For the text-containing cell, return its midpoint in (x, y) coordinate format. 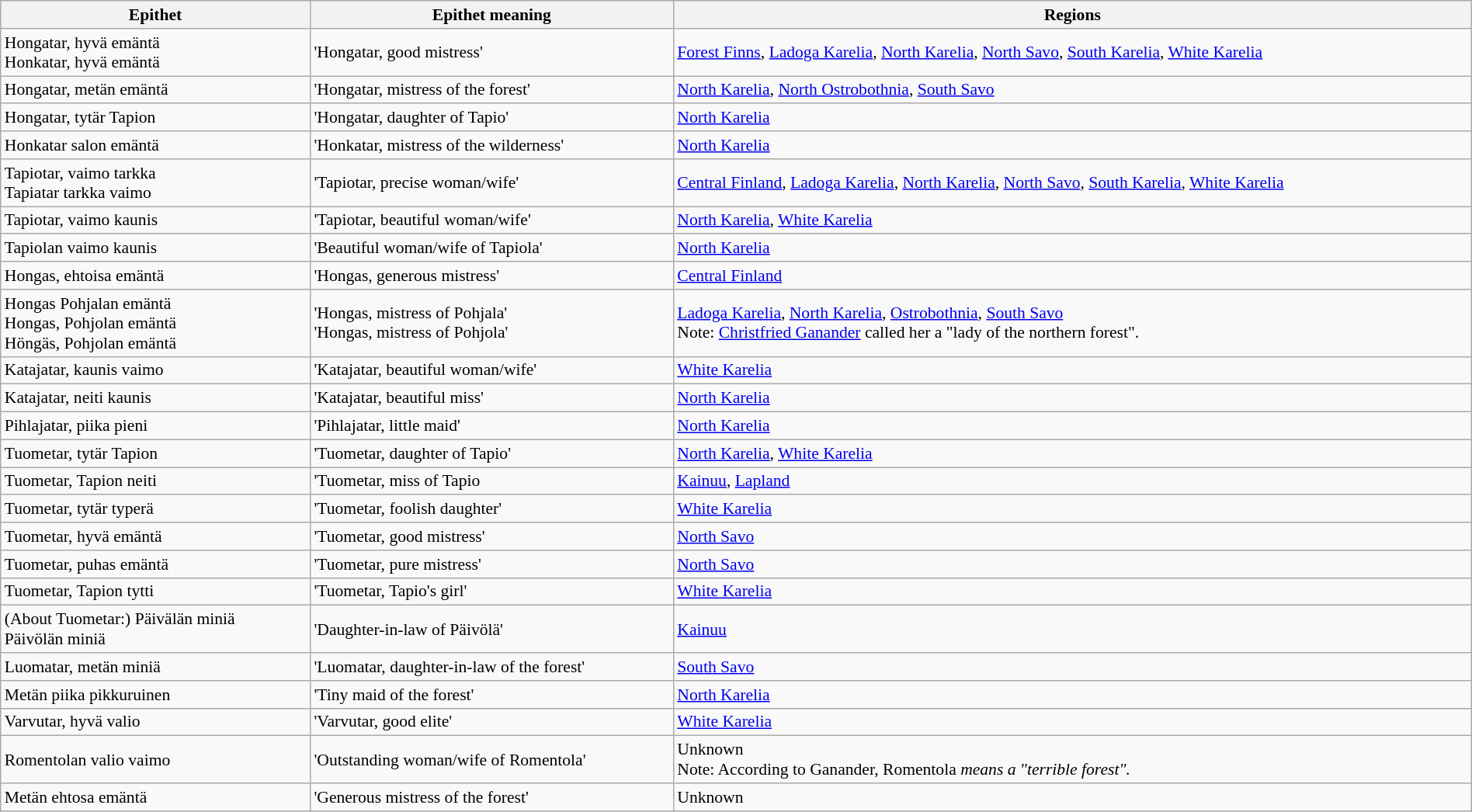
Katajatar, neiti kaunis (155, 398)
Tuometar, Tapion neiti (155, 481)
'Hongatar, mistress of the forest' (491, 90)
'Hongas, mistress of Pohjala''Hongas, mistress of Pohjola' (491, 323)
Unknown (1072, 797)
'Beautiful woman/wife of Tapiola' (491, 248)
Hongas, ehtoisa emäntä (155, 276)
'Pihlajatar, little maid' (491, 426)
UnknownNote: According to Ganander, Romentola means a "terrible forest". (1072, 759)
Ladoga Karelia, North Karelia, Ostrobothnia, South SavoNote: Christfried Ganander called her a "lady of the northern forest". (1072, 323)
Epithet (155, 15)
Metän ehtosa emäntä (155, 797)
'Hongatar, daughter of Tapio' (491, 118)
Hongatar, tytär Tapion (155, 118)
Hongatar, metän emäntä (155, 90)
Tapiolan vaimo kaunis (155, 248)
'Outstanding woman/wife of Romentola' (491, 759)
'Luomatar, daughter-in-law of the forest' (491, 667)
(About Tuometar:) Päivälän miniäPäivölän miniä (155, 629)
'Tapiotar, precise woman/wife' (491, 183)
'Hongas, generous mistress' (491, 276)
Central Finland (1072, 276)
North Karelia, North Ostrobothnia, South Savo (1072, 90)
Tuometar, tytär typerä (155, 509)
'Tiny maid of the forest' (491, 695)
Romentolan valio vaimo (155, 759)
Tapiotar, vaimo kaunis (155, 220)
Honkatar salon emäntä (155, 145)
'Hongatar, good mistress' (491, 53)
'Tuometar, miss of Tapio (491, 481)
Tuometar, tytär Tapion (155, 453)
'Katajatar, beautiful miss' (491, 398)
'Tuometar, Tapio's girl' (491, 592)
'Generous mistress of the forest' (491, 797)
'Katajatar, beautiful woman/wife' (491, 370)
South Savo (1072, 667)
'Tuometar, pure mistress' (491, 564)
'Tapiotar, beautiful woman/wife' (491, 220)
Hongatar, hyvä emäntäHonkatar, hyvä emäntä (155, 53)
'Tuometar, foolish daughter' (491, 509)
Pihlajatar, piika pieni (155, 426)
Epithet meaning (491, 15)
Regions (1072, 15)
Tuometar, hyvä emäntä (155, 536)
Luomatar, metän miniä (155, 667)
Tapiotar, vaimo tarkkaTapiatar tarkka vaimo (155, 183)
Tuometar, Tapion tytti (155, 592)
'Daughter-in-law of Päivölä' (491, 629)
Katajatar, kaunis vaimo (155, 370)
Forest Finns, Ladoga Karelia, North Karelia, North Savo, South Karelia, White Karelia (1072, 53)
Hongas Pohjalan emäntäHongas, Pohjolan emäntäHöngäs, Pohjolan emäntä (155, 323)
Kainuu (1072, 629)
Central Finland, Ladoga Karelia, North Karelia, North Savo, South Karelia, White Karelia (1072, 183)
'Honkatar, mistress of the wilderness' (491, 145)
'Tuometar, daughter of Tapio' (491, 453)
'Varvutar, good elite' (491, 722)
Tuometar, puhas emäntä (155, 564)
Varvutar, hyvä valio (155, 722)
Kainuu, Lapland (1072, 481)
Metän piika pikkuruinen (155, 695)
'Tuometar, good mistress' (491, 536)
